Scan for the cell matching the given text and deliver its [X, Y] coordinate at center. 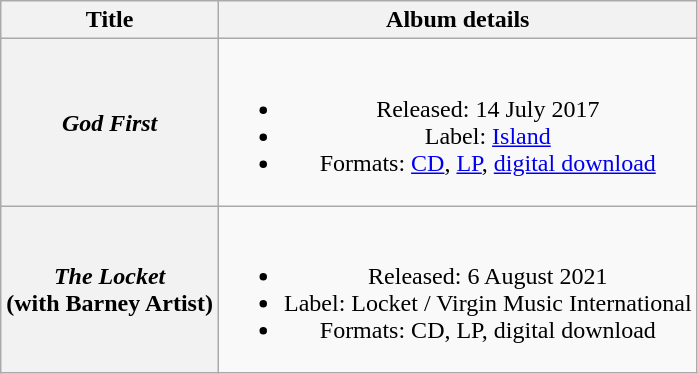
Released: 6 August 2021Label: Locket / Virgin Music InternationalFormats: CD, LP, digital download [458, 290]
The Locket(with Barney Artist) [110, 290]
Title [110, 20]
Released: 14 July 2017Label: IslandFormats: CD, LP, digital download [458, 122]
Album details [458, 20]
God First [110, 122]
